Extract the [x, y] coordinate from the center of the cell holding the provided text.  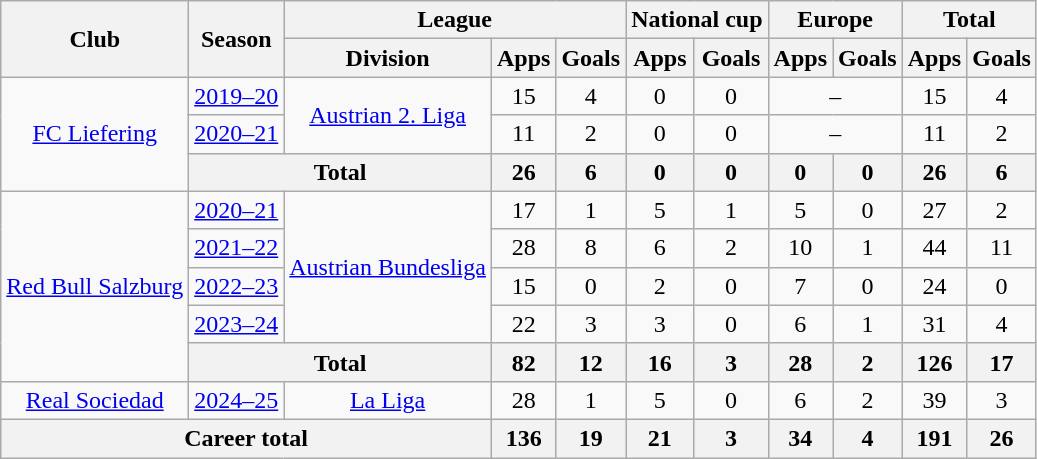
31 [934, 324]
39 [934, 400]
82 [523, 362]
Austrian Bundesliga [388, 267]
12 [591, 362]
27 [934, 210]
Club [95, 39]
7 [800, 286]
Season [236, 39]
Austrian 2. Liga [388, 115]
34 [800, 438]
8 [591, 248]
2019–20 [236, 96]
24 [934, 286]
136 [523, 438]
2022–23 [236, 286]
126 [934, 362]
Real Sociedad [95, 400]
191 [934, 438]
19 [591, 438]
Career total [246, 438]
16 [660, 362]
Red Bull Salzburg [95, 286]
La Liga [388, 400]
2024–25 [236, 400]
10 [800, 248]
FC Liefering [95, 134]
Division [388, 58]
Europe [835, 20]
2023–24 [236, 324]
44 [934, 248]
2021–22 [236, 248]
21 [660, 438]
22 [523, 324]
League [455, 20]
National cup [697, 20]
